Determine the (x, y) coordinate at the center of the cell enclosing the given text.  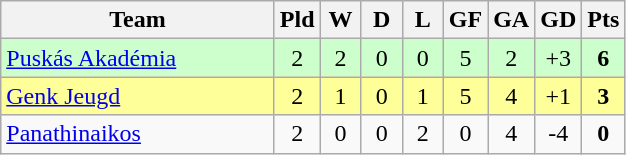
Puskás Akadémia (138, 58)
W (340, 20)
L (422, 20)
+1 (558, 96)
GF (465, 20)
6 (604, 58)
3 (604, 96)
-4 (558, 134)
GA (512, 20)
Pts (604, 20)
Panathinaikos (138, 134)
Genk Jeugd (138, 96)
+3 (558, 58)
Pld (297, 20)
D (382, 20)
Team (138, 20)
GD (558, 20)
